Provide the [x, y] coordinate of the cell's center where the given text is located.  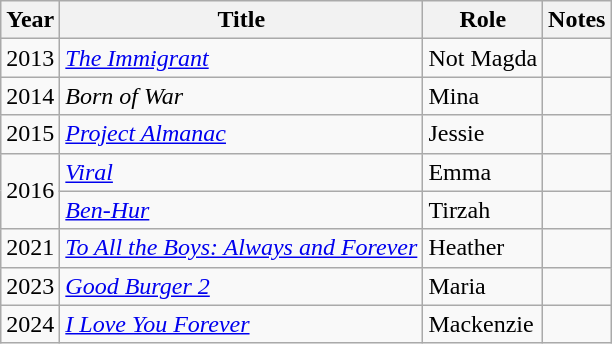
The Immigrant [242, 58]
To All the Boys: Always and Forever [242, 248]
Title [242, 20]
2016 [30, 191]
Jessie [483, 134]
2023 [30, 286]
Good Burger 2 [242, 286]
Maria [483, 286]
Not Magda [483, 58]
I Love You Forever [242, 324]
Heather [483, 248]
Tirzah [483, 210]
Emma [483, 172]
2015 [30, 134]
Mackenzie [483, 324]
2021 [30, 248]
Project Almanac [242, 134]
2014 [30, 96]
Viral [242, 172]
Born of War [242, 96]
Role [483, 20]
Ben-Hur [242, 210]
2024 [30, 324]
Mina [483, 96]
2013 [30, 58]
Notes [577, 20]
Year [30, 20]
